Identify which cell holds the provided text, then report its (X, Y) central coordinate. 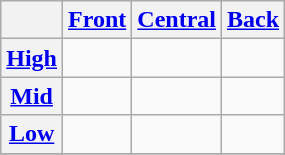
Mid (32, 96)
High (32, 58)
Back (254, 20)
Central (177, 20)
Low (32, 134)
Front (98, 20)
